Find where the given text appears and provide that cell's center as (x, y) coordinate. 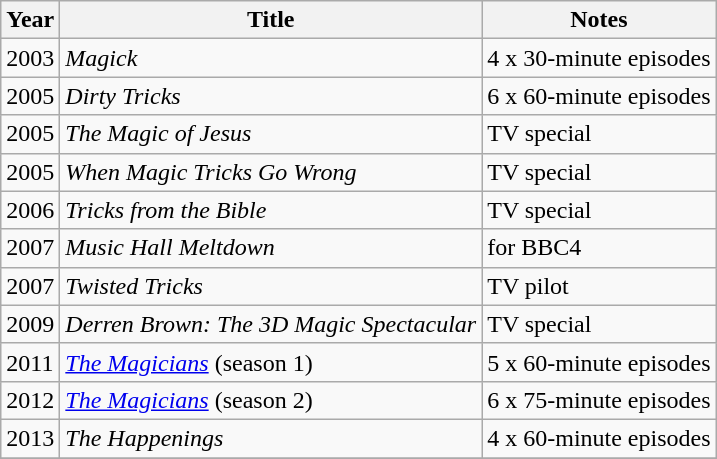
5 x 60-minute episodes (599, 362)
Music Hall Meltdown (271, 248)
Tricks from the Bible (271, 210)
Year (30, 20)
6 x 60-minute episodes (599, 96)
The Magicians (season 2) (271, 400)
Twisted Tricks (271, 286)
Notes (599, 20)
2003 (30, 58)
2012 (30, 400)
2006 (30, 210)
for BBC4 (599, 248)
TV pilot (599, 286)
When Magic Tricks Go Wrong (271, 172)
Derren Brown: The 3D Magic Spectacular (271, 324)
6 x 75-minute episodes (599, 400)
Magick (271, 58)
4 x 60-minute episodes (599, 438)
Title (271, 20)
2011 (30, 362)
2013 (30, 438)
4 x 30-minute episodes (599, 58)
The Magicians (season 1) (271, 362)
The Happenings (271, 438)
2009 (30, 324)
Dirty Tricks (271, 96)
The Magic of Jesus (271, 134)
